From the cell containing the given text, extract its center point as (x, y) coordinate. 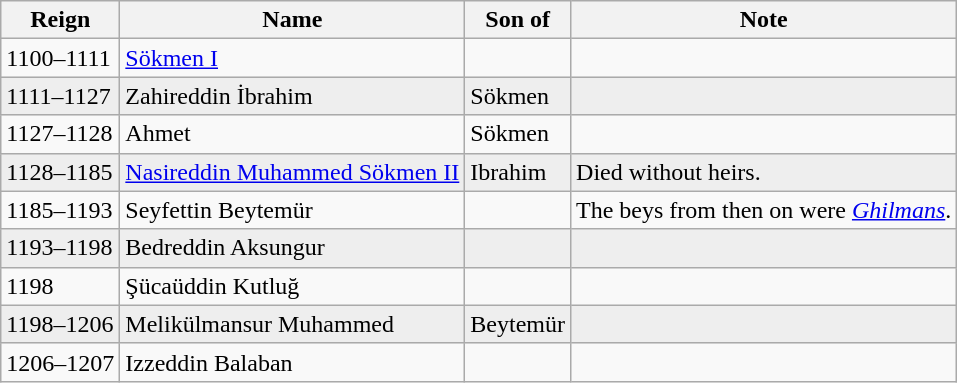
1100–1111 (60, 58)
1198 (60, 286)
Melikülmansur Muhammed (292, 324)
Name (292, 20)
Son of (518, 20)
Beytemür (518, 324)
Seyfettin Beytemür (292, 210)
Nasireddin Muhammed Sökmen II (292, 172)
1128–1185 (60, 172)
1111–1127 (60, 96)
Şücaüddin Kutluğ (292, 286)
1193–1198 (60, 248)
1185–1193 (60, 210)
Note (764, 20)
Ibrahim (518, 172)
Reign (60, 20)
Sökmen I (292, 58)
Izzeddin Balaban (292, 362)
Ahmet (292, 134)
1127–1128 (60, 134)
1206–1207 (60, 362)
Bedreddin Aksungur (292, 248)
The beys from then on were Ghilmans. (764, 210)
Died without heirs. (764, 172)
Zahireddin İbrahim (292, 96)
1198–1206 (60, 324)
